Identify which cell holds the provided text, then report its [x, y] central coordinate. 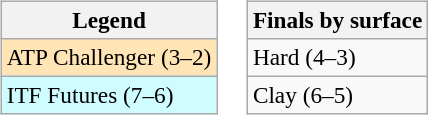
Finals by surface [337, 20]
Hard (4–3) [337, 57]
Legend [108, 20]
Clay (6–5) [337, 95]
ATP Challenger (3–2) [108, 57]
ITF Futures (7–6) [108, 95]
